Capture the cell that displays the provided text and extract its (x, y) central coordinate. 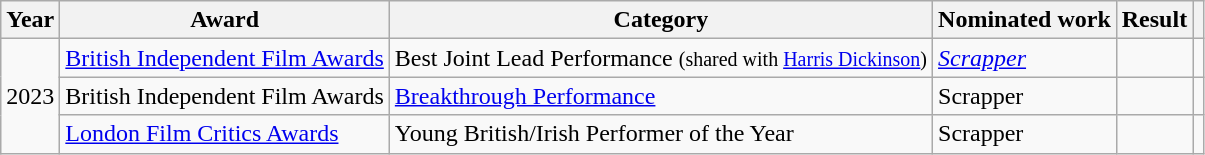
Young British/Irish Performer of the Year (660, 134)
London Film Critics Awards (225, 134)
Award (225, 20)
2023 (30, 96)
Category (660, 20)
Best Joint Lead Performance (shared with Harris Dickinson) (660, 58)
Result (1154, 20)
Breakthrough Performance (660, 96)
Year (30, 20)
Nominated work (1025, 20)
